For the text-containing cell, return its midpoint in (X, Y) coordinate format. 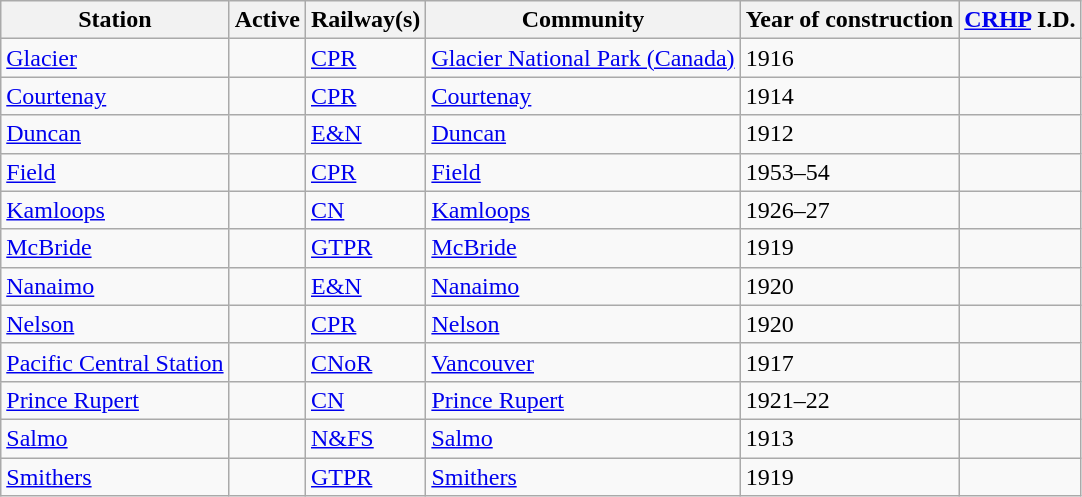
Active (267, 20)
Railway(s) (365, 20)
CRHP I.D. (1020, 20)
Station (115, 20)
Community (583, 20)
1953–54 (850, 172)
1916 (850, 58)
Glacier (115, 58)
1913 (850, 438)
Year of construction (850, 20)
1921–22 (850, 400)
N&FS (365, 438)
Vancouver (583, 362)
Pacific Central Station (115, 362)
CNoR (365, 362)
1917 (850, 362)
1914 (850, 96)
1912 (850, 134)
1926–27 (850, 210)
Glacier National Park (Canada) (583, 58)
